Capture the cell that displays the provided text and extract its [X, Y] central coordinate. 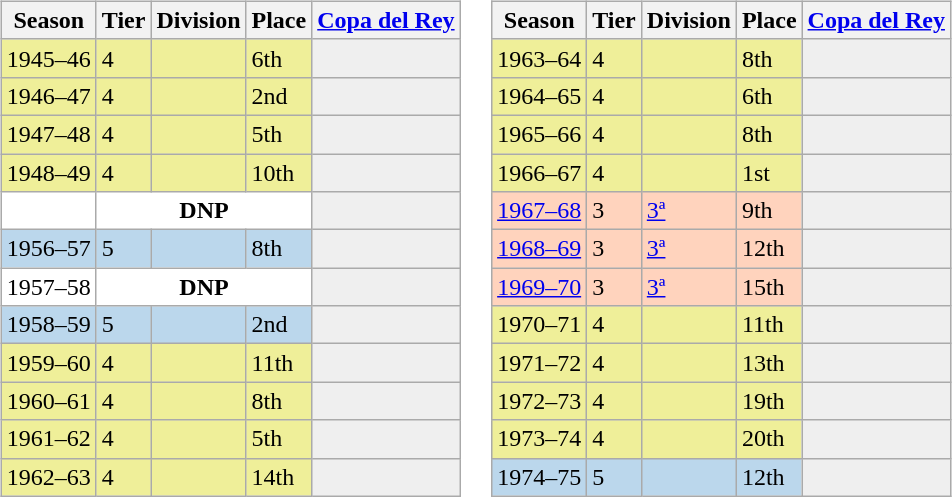
1968–69 [540, 249]
1961–62 [48, 439]
1974–75 [540, 477]
1946–47 [48, 96]
1959–60 [48, 363]
19th [769, 401]
1957–58 [48, 287]
1945–46 [48, 58]
1965–66 [540, 134]
13th [769, 363]
1970–71 [540, 325]
1967–68 [540, 211]
1963–64 [540, 58]
1971–72 [540, 363]
1956–57 [48, 249]
10th [279, 173]
9th [769, 211]
1st [769, 173]
1966–67 [540, 173]
1972–73 [540, 401]
20th [769, 439]
1958–59 [48, 325]
1948–49 [48, 173]
15th [769, 287]
14th [279, 477]
1962–63 [48, 477]
1969–70 [540, 287]
1960–61 [48, 401]
1964–65 [540, 96]
1973–74 [540, 439]
1947–48 [48, 134]
